Detect which cell encompasses the target text, then output its [x, y] center coordinate. 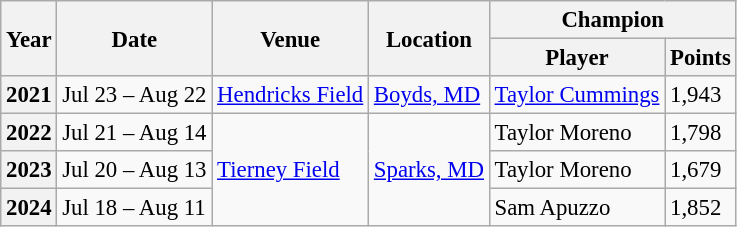
2023 [29, 170]
1,852 [700, 208]
2022 [29, 133]
Jul 18 – Aug 11 [134, 208]
Champion [612, 20]
Location [430, 38]
Taylor Cummings [576, 95]
Hendricks Field [290, 95]
2024 [29, 208]
1,943 [700, 95]
Boyds, MD [430, 95]
Player [576, 58]
1,679 [700, 170]
Points [700, 58]
Venue [290, 38]
Jul 21 – Aug 14 [134, 133]
Sam Apuzzo [576, 208]
Jul 20 – Aug 13 [134, 170]
Tierney Field [290, 170]
1,798 [700, 133]
Year [29, 38]
Sparks, MD [430, 170]
2021 [29, 95]
Date [134, 38]
Jul 23 – Aug 22 [134, 95]
